Identify which cell holds the provided text, then report its (X, Y) central coordinate. 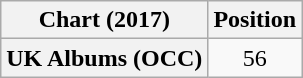
UK Albums (OCC) (104, 58)
Position (255, 20)
56 (255, 58)
Chart (2017) (104, 20)
